Provide the [X, Y] coordinate of the cell's center where the given text is located.  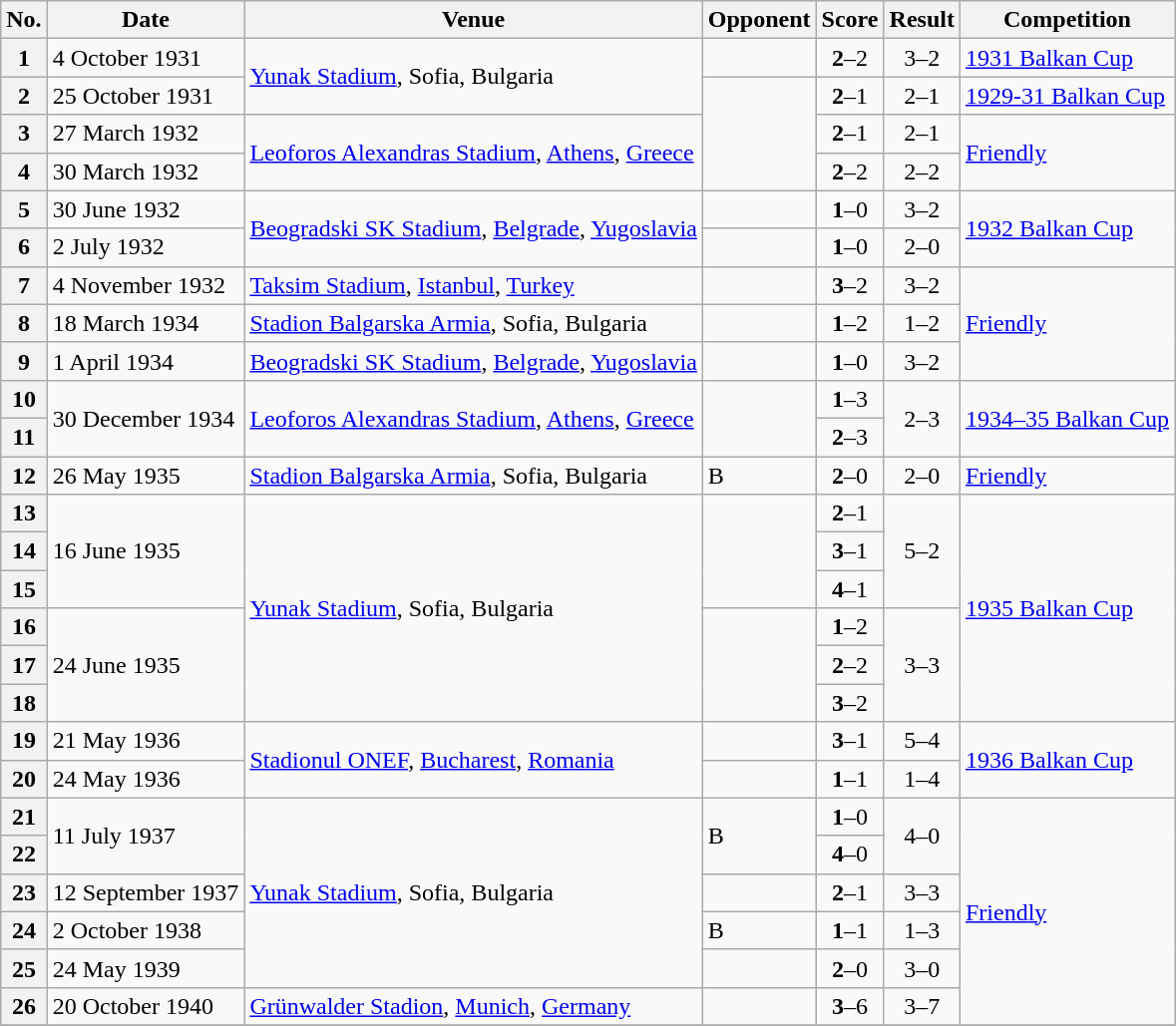
24 May 1936 [146, 779]
20 October 1940 [146, 1006]
2 July 1932 [146, 247]
6 [24, 247]
Taksim Stadium, Istanbul, Turkey [473, 285]
23 [24, 892]
21 [24, 817]
16 [24, 627]
Result [922, 20]
17 [24, 665]
3–0 [922, 968]
2 October 1938 [146, 930]
1935 Balkan Cup [1067, 608]
1936 Balkan Cup [1067, 760]
3–6 [850, 1006]
24 June 1935 [146, 665]
18 [24, 703]
Grünwalder Stadion, Munich, Germany [473, 1006]
10 [24, 399]
18 March 1934 [146, 323]
30 March 1932 [146, 171]
5 [24, 209]
12 [24, 476]
Date [146, 20]
4 October 1931 [146, 58]
Score [850, 20]
4–1 [850, 589]
11 July 1937 [146, 836]
1929-31 Balkan Cup [1067, 96]
5–4 [922, 741]
8 [24, 323]
20 [24, 779]
27 March 1932 [146, 134]
1 [24, 58]
9 [24, 361]
1931 Balkan Cup [1067, 58]
15 [24, 589]
No. [24, 20]
7 [24, 285]
1934–35 Balkan Cup [1067, 418]
19 [24, 741]
4 November 1932 [146, 285]
21 May 1936 [146, 741]
3–7 [922, 1006]
14 [24, 551]
1 April 1934 [146, 361]
24 [24, 930]
13 [24, 513]
Venue [473, 20]
4 [24, 171]
26 May 1935 [146, 476]
1–4 [922, 779]
30 December 1934 [146, 418]
2 [24, 96]
5–2 [922, 551]
Competition [1067, 20]
22 [24, 855]
11 [24, 437]
30 June 1932 [146, 209]
16 June 1935 [146, 551]
26 [24, 1006]
3 [24, 134]
25 October 1931 [146, 96]
1932 Balkan Cup [1067, 228]
Stadionul ONEF, Bucharest, Romania [473, 760]
24 May 1939 [146, 968]
12 September 1937 [146, 892]
Opponent [759, 20]
25 [24, 968]
